From the cell containing the given text, extract its center point as (x, y) coordinate. 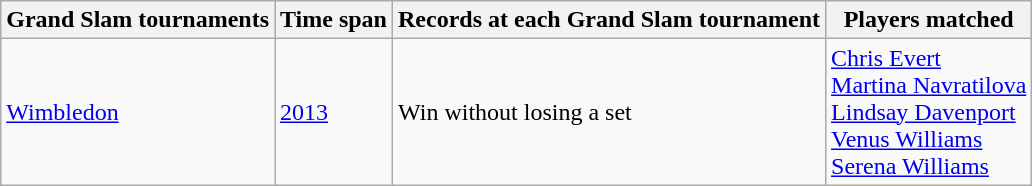
Wimbledon (138, 112)
Grand Slam tournaments (138, 20)
Chris EvertMartina NavratilovaLindsay DavenportVenus WilliamsSerena Williams (929, 112)
Players matched (929, 20)
Time span (333, 20)
Win without losing a set (608, 112)
Records at each Grand Slam tournament (608, 20)
2013 (333, 112)
